Locate the cell with the specified text and output its [x, y] center coordinate. 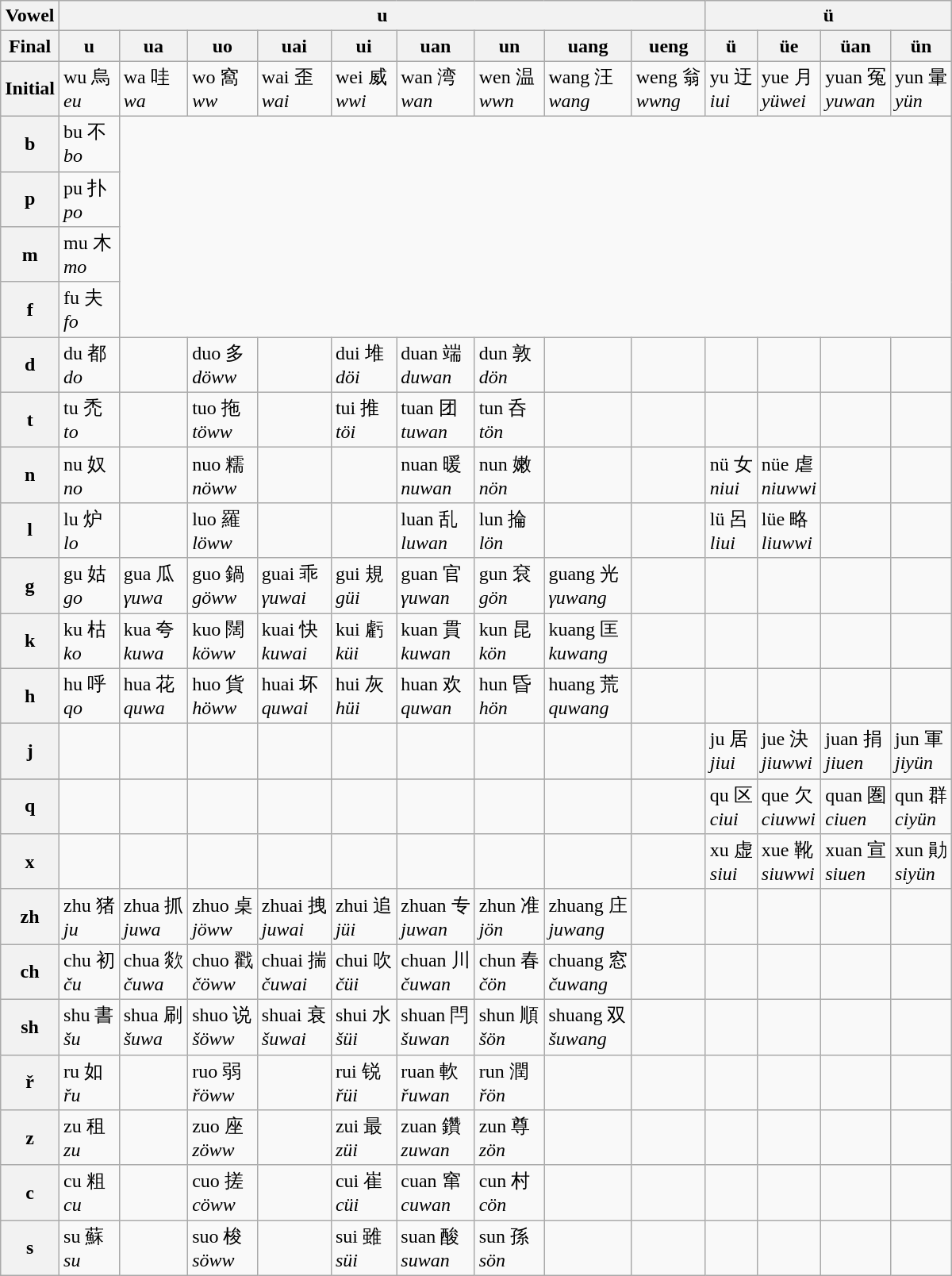
p [30, 199]
sun 孫sön [509, 1248]
ř [30, 1082]
shun 順šön [509, 1027]
qu 区ciui [731, 806]
juan 捐jiuen [856, 751]
wa 哇wa [153, 89]
wu 烏eu [90, 89]
wan 湾wan [436, 89]
ru 如řu [90, 1082]
kuo 闊köww [223, 640]
weng 翁wwng [668, 89]
luan 乱luwan [436, 530]
un [509, 46]
que 欠ciuwwi [789, 806]
zhu 猪ju [90, 917]
zhun 准jön [509, 917]
ruo 弱řöww [223, 1082]
d [30, 365]
zui 最züi [363, 1138]
tun 呑tön [509, 420]
ch [30, 972]
Initial [30, 89]
jue 決jiuwwi [789, 751]
shuo 说šöww [223, 1027]
ju 居jiui [731, 751]
shua 刷šuwa [153, 1027]
tui 推töi [363, 420]
tuo 拖töww [223, 420]
ün [920, 46]
tu 禿to [90, 420]
lüe 略liuwwi [789, 530]
chu 初ču [90, 972]
n [30, 475]
cun 村cön [509, 1193]
cuan 窜cuwan [436, 1193]
c [30, 1193]
guang 光γuwang [588, 586]
shui 水šüi [363, 1027]
b [30, 144]
lun 掄lön [509, 530]
jun 軍jiyün [920, 751]
j [30, 751]
gu 姑go [90, 586]
zhuo 桌jöww [223, 917]
ku 枯ko [90, 640]
lü 呂liui [731, 530]
huan 欢quwan [436, 696]
cuo 搓cöww [223, 1193]
su 蘇su [90, 1248]
chuang 窓čuwang [588, 972]
xun 勛siyün [920, 862]
sh [30, 1027]
wai 歪wai [294, 89]
wang 汪wang [588, 89]
g [30, 586]
zhui 追jüi [363, 917]
pu 扑po [90, 199]
hui 灰hüi [363, 696]
chuai 揣čuwai [294, 972]
kui 虧küi [363, 640]
hua 花quwa [153, 696]
suan 酸suwan [436, 1248]
shuang 双šuwang [588, 1027]
guai 乖γuwai [294, 586]
wei 威wwi [363, 89]
fu 夫fo [90, 309]
zuan 鑽zuwan [436, 1138]
wo 窩ww [223, 89]
Final [30, 46]
chua 欻čuwa [153, 972]
h [30, 696]
nü 女niui [731, 475]
t [30, 420]
hu 呼qo [90, 696]
uai [294, 46]
f [30, 309]
du 都do [90, 365]
kun 昆kön [509, 640]
xue 靴siuwwi [789, 862]
kuang 匡kuwang [588, 640]
zh [30, 917]
huang 荒quwang [588, 696]
uang [588, 46]
ui [363, 46]
q [30, 806]
üan [856, 46]
suo 梭söww [223, 1248]
ruan 軟řuwan [436, 1082]
zhuai 拽juwai [294, 917]
guo 鍋göww [223, 586]
lu 炉lo [90, 530]
run 潤řön [509, 1082]
l [30, 530]
zhuan 专juwan [436, 917]
ueng [668, 46]
ua [153, 46]
chuan 川čuwan [436, 972]
duan 端duwan [436, 365]
yu 迂iui [731, 89]
xu 虚siui [731, 862]
xuan 宣siuen [856, 862]
sui 雖süi [363, 1248]
x [30, 862]
yue 月yüwei [789, 89]
dun 敦dön [509, 365]
dui 堆döi [363, 365]
luo 羅löww [223, 530]
nun 嫩nön [509, 475]
chui 吹čüi [363, 972]
kuai 快kuwai [294, 640]
nüe 虐niuwwi [789, 475]
zun 尊zön [509, 1138]
tuan 团tuwan [436, 420]
quan 圏ciuen [856, 806]
zhua 抓juwa [153, 917]
nuo 糯nöww [223, 475]
rui 锐řüi [363, 1082]
nuan 暖nuwan [436, 475]
uan [436, 46]
gui 規güi [363, 586]
yun 暈yün [920, 89]
hun 昏hön [509, 696]
zuo 座zöww [223, 1138]
s [30, 1248]
mu 木mo [90, 255]
üe [789, 46]
zu 租zu [90, 1138]
shu 書šu [90, 1027]
cu 粗cu [90, 1193]
zhuang 庄juwang [588, 917]
yuan 冤yuwan [856, 89]
gua 瓜γuwa [153, 586]
duo 多döww [223, 365]
wen 温wwn [509, 89]
z [30, 1138]
uo [223, 46]
kuan 貫kuwan [436, 640]
huai 坏quwai [294, 696]
kua 夸kuwa [153, 640]
m [30, 255]
k [30, 640]
cui 崔cüi [363, 1193]
bu 不bo [90, 144]
shuai 衰šuwai [294, 1027]
chun 春čön [509, 972]
huo 貨höww [223, 696]
qun 群ciyün [920, 806]
guan 官γuwan [436, 586]
nu 奴no [90, 475]
shuan 閂šuwan [436, 1027]
chuo 戳čöww [223, 972]
Vowel [30, 16]
gun 袞gön [509, 586]
